Return (x, y) of the center of cell containing provided text 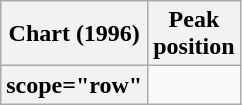
scope="row" (74, 85)
Chart (1996) (74, 34)
Peak position (194, 34)
